For the text-containing cell, return its midpoint in (x, y) coordinate format. 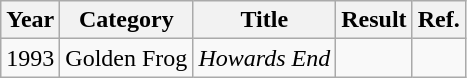
Year (30, 20)
Howards End (264, 58)
Result (374, 20)
Title (264, 20)
1993 (30, 58)
Category (126, 20)
Ref. (438, 20)
Golden Frog (126, 58)
